Scan for the cell matching the given text and deliver its [x, y] coordinate at center. 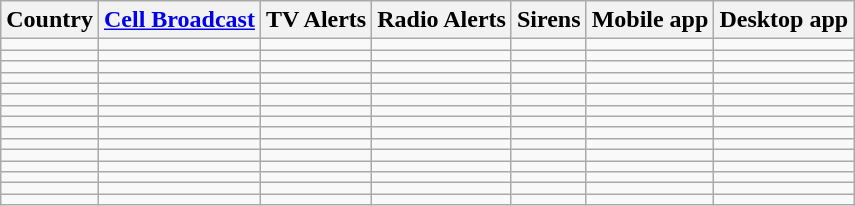
TV Alerts [316, 20]
Cell Broadcast [179, 20]
Desktop app [784, 20]
Mobile app [650, 20]
Sirens [548, 20]
Radio Alerts [442, 20]
Country [50, 20]
